Locate the cell with the specified text and output its (X, Y) center coordinate. 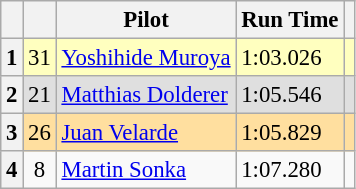
1:03.026 (290, 58)
8 (40, 170)
Juan Velarde (146, 133)
Yoshihide Muroya (146, 58)
1:05.546 (290, 95)
31 (40, 58)
3 (12, 133)
Run Time (290, 20)
1:07.280 (290, 170)
2 (12, 95)
1 (12, 58)
Martin Sonka (146, 170)
21 (40, 95)
4 (12, 170)
26 (40, 133)
Matthias Dolderer (146, 95)
Pilot (146, 20)
1:05.829 (290, 133)
